Pinpoint the cell where the given text exists, returning its (x, y) midpoint coordinate. 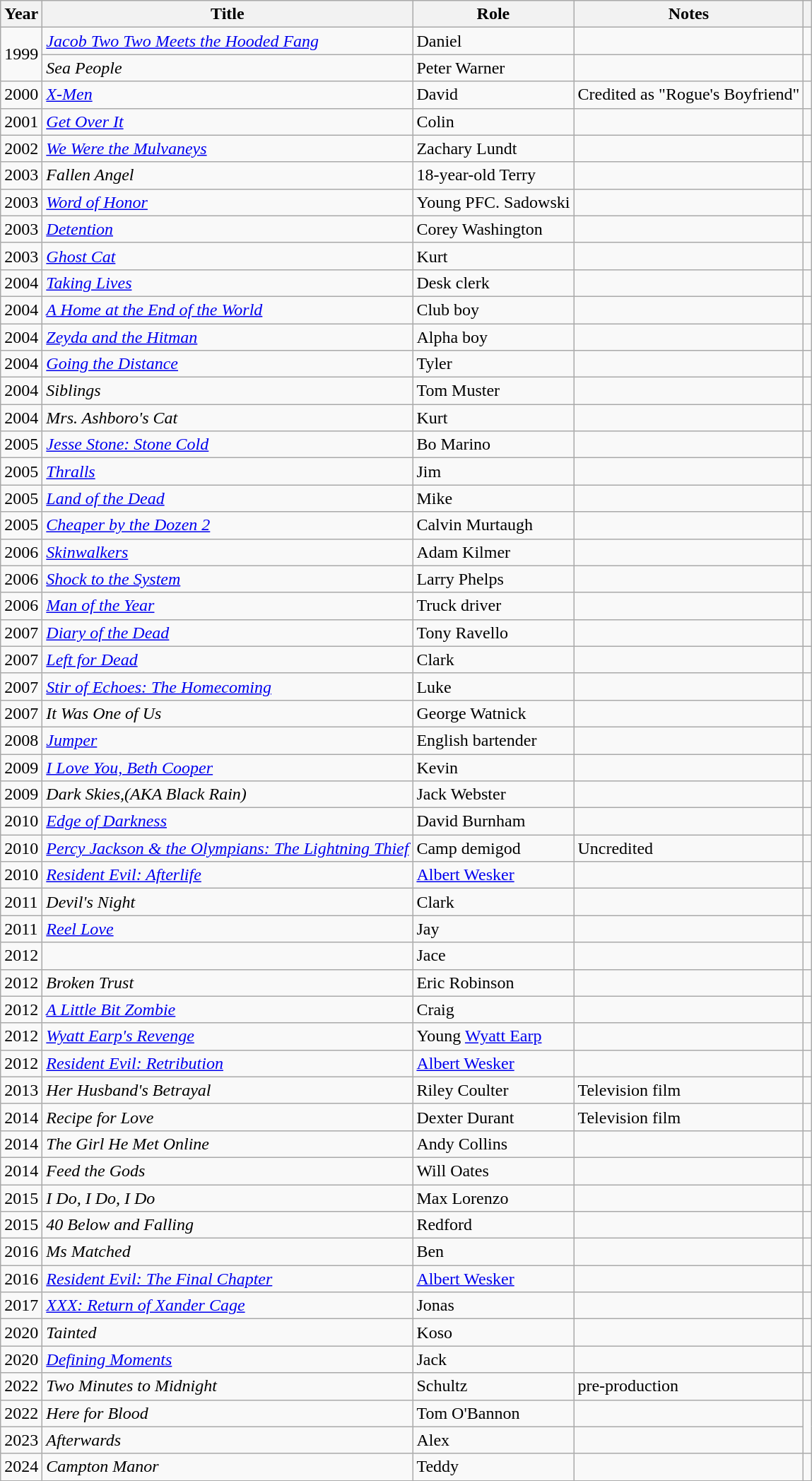
Recipe for Love (228, 1117)
Desk clerk (493, 283)
Ms Matched (228, 1252)
2002 (21, 148)
Calvin Murtaugh (493, 525)
X-Men (228, 95)
1999 (21, 54)
2023 (21, 1440)
Tom O'Bannon (493, 1413)
It Was One of Us (228, 713)
Tony Ravello (493, 633)
Role (493, 14)
Bo Marino (493, 445)
Two Minutes to Midnight (228, 1386)
Jace (493, 956)
pre-production (688, 1386)
Broken Trust (228, 983)
Zeyda and the Hitman (228, 337)
Devil's Night (228, 902)
Dexter Durant (493, 1117)
Will Oates (493, 1171)
2013 (21, 1090)
Colin (493, 122)
Siblings (228, 391)
Land of the Dead (228, 498)
Thralls (228, 472)
A Little Bit Zombie (228, 1009)
Mike (493, 498)
Truck driver (493, 606)
Resident Evil: Afterlife (228, 875)
Andy Collins (493, 1144)
Shock to the System (228, 579)
Jonas (493, 1306)
Wyatt Earp's Revenge (228, 1036)
Young PFC. Sadowski (493, 202)
Ben (493, 1252)
Adam Kilmer (493, 552)
Sea People (228, 68)
Going the Distance (228, 364)
Jacob Two Two Meets the Hooded Fang (228, 41)
Camp demigod (493, 848)
Riley Coulter (493, 1090)
A Home at the End of the World (228, 310)
Get Over It (228, 122)
Max Lorenzo (493, 1198)
I Love You, Beth Cooper (228, 767)
Edge of Darkness (228, 821)
The Girl He Met Online (228, 1144)
Larry Phelps (493, 579)
2001 (21, 122)
Cheaper by the Dozen 2 (228, 525)
Jesse Stone: Stone Cold (228, 445)
Young Wyatt Earp (493, 1036)
Eric Robinson (493, 983)
David (493, 95)
Tyler (493, 364)
Tom Muster (493, 391)
Jay (493, 929)
Feed the Gods (228, 1171)
Taking Lives (228, 283)
We Were the Mulvaneys (228, 148)
Diary of the Dead (228, 633)
Club boy (493, 310)
Mrs. Ashboro's Cat (228, 418)
Man of the Year (228, 606)
Luke (493, 686)
Percy Jackson & the Olympians: The Lightning Thief (228, 848)
I Do, I Do, I Do (228, 1198)
Skinwalkers (228, 552)
Jack (493, 1359)
Reel Love (228, 929)
Credited as "Rogue's Boyfriend" (688, 95)
Fallen Angel (228, 175)
Uncredited (688, 848)
40 Below and Falling (228, 1225)
Resident Evil: The Final Chapter (228, 1279)
Dark Skies,(AKA Black Rain) (228, 795)
David Burnham (493, 821)
Stir of Echoes: The Homecoming (228, 686)
Alex (493, 1440)
Year (21, 14)
Title (228, 14)
Resident Evil: Retribution (228, 1063)
Jumper (228, 740)
18-year-old Terry (493, 175)
2024 (21, 1467)
Craig (493, 1009)
Tainted (228, 1333)
Here for Blood (228, 1413)
Campton Manor (228, 1467)
Jack Webster (493, 795)
Her Husband's Betrayal (228, 1090)
Defining Moments (228, 1359)
English bartender (493, 740)
Notes (688, 14)
Corey Washington (493, 229)
Left for Dead (228, 660)
Peter Warner (493, 68)
Afterwards (228, 1440)
2008 (21, 740)
Ghost Cat (228, 256)
Detention (228, 229)
Alpha boy (493, 337)
Koso (493, 1333)
2000 (21, 95)
Schultz (493, 1386)
Zachary Lundt (493, 148)
Redford (493, 1225)
Kevin (493, 767)
George Watnick (493, 713)
2017 (21, 1306)
Daniel (493, 41)
Teddy (493, 1467)
Word of Honor (228, 202)
Jim (493, 472)
XXX: Return of Xander Cage (228, 1306)
